Extract the [X, Y] coordinate from the center of the cell holding the provided text.  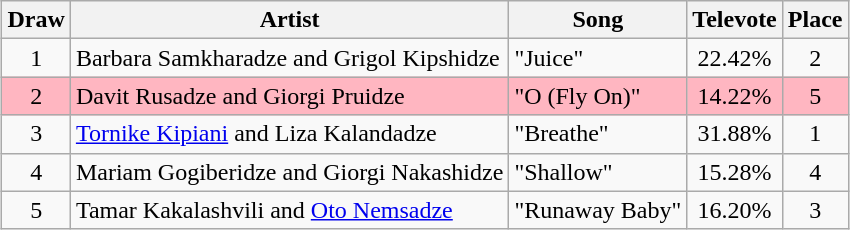
Tornike Kipiani and Liza Kalandadze [289, 134]
"O (Fly On)" [598, 96]
Barbara Samkharadze and Grigol Kipshidze [289, 58]
14.22% [734, 96]
Song [598, 20]
31.88% [734, 134]
16.20% [734, 210]
"Juice" [598, 58]
15.28% [734, 172]
Tamar Kakalashvili and Oto Nemsadze [289, 210]
"Breathe" [598, 134]
"Shallow" [598, 172]
Draw [36, 20]
22.42% [734, 58]
Mariam Gogiberidze and Giorgi Nakashidze [289, 172]
Televote [734, 20]
Artist [289, 20]
"Runaway Baby" [598, 210]
Davit Rusadze and Giorgi Pruidze [289, 96]
Place [815, 20]
